Detect which cell encompasses the target text, then output its [x, y] center coordinate. 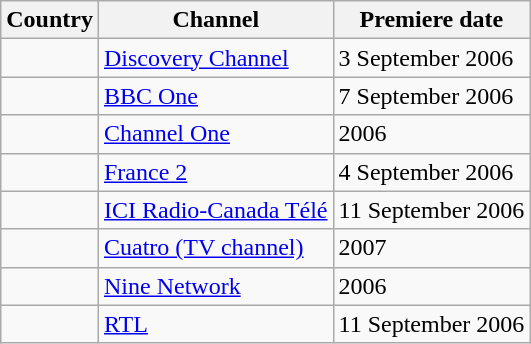
4 September 2006 [432, 172]
3 September 2006 [432, 58]
ICI Radio-Canada Télé [216, 210]
Nine Network [216, 286]
Country [50, 20]
Premiere date [432, 20]
2007 [432, 248]
Channel One [216, 134]
7 September 2006 [432, 96]
Discovery Channel [216, 58]
BBC One [216, 96]
Cuatro (TV channel) [216, 248]
France 2 [216, 172]
RTL [216, 324]
Channel [216, 20]
